Output the [x, y] coordinate of the center of the cell containing the given text.  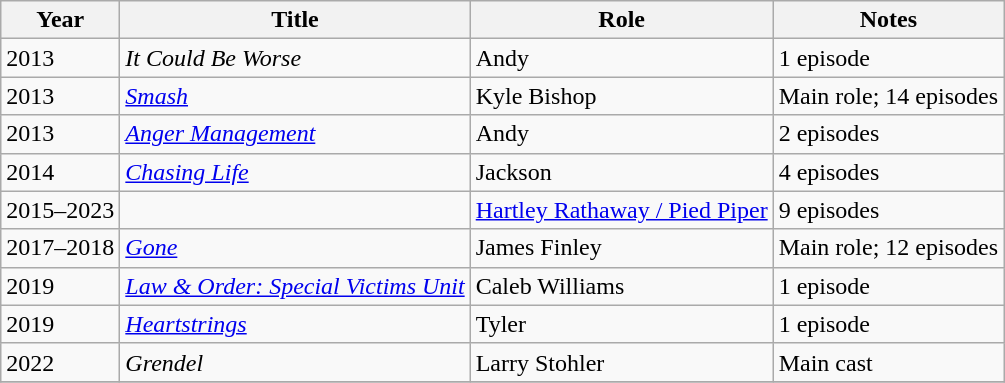
Gone [295, 248]
Anger Management [295, 134]
Role [622, 20]
2014 [60, 172]
Chasing Life [295, 172]
Jackson [622, 172]
Main cast [888, 362]
Larry Stohler [622, 362]
It Could Be Worse [295, 58]
Main role; 14 episodes [888, 96]
Heartstrings [295, 324]
2 episodes [888, 134]
Law & Order: Special Victims Unit [295, 286]
2022 [60, 362]
2015–2023 [60, 210]
4 episodes [888, 172]
Title [295, 20]
2017–2018 [60, 248]
Grendel [295, 362]
Main role; 12 episodes [888, 248]
9 episodes [888, 210]
Tyler [622, 324]
Kyle Bishop [622, 96]
Notes [888, 20]
James Finley [622, 248]
Smash [295, 96]
Hartley Rathaway / Pied Piper [622, 210]
Year [60, 20]
Caleb Williams [622, 286]
